Extract the [X, Y] coordinate from the center of the cell holding the provided text.  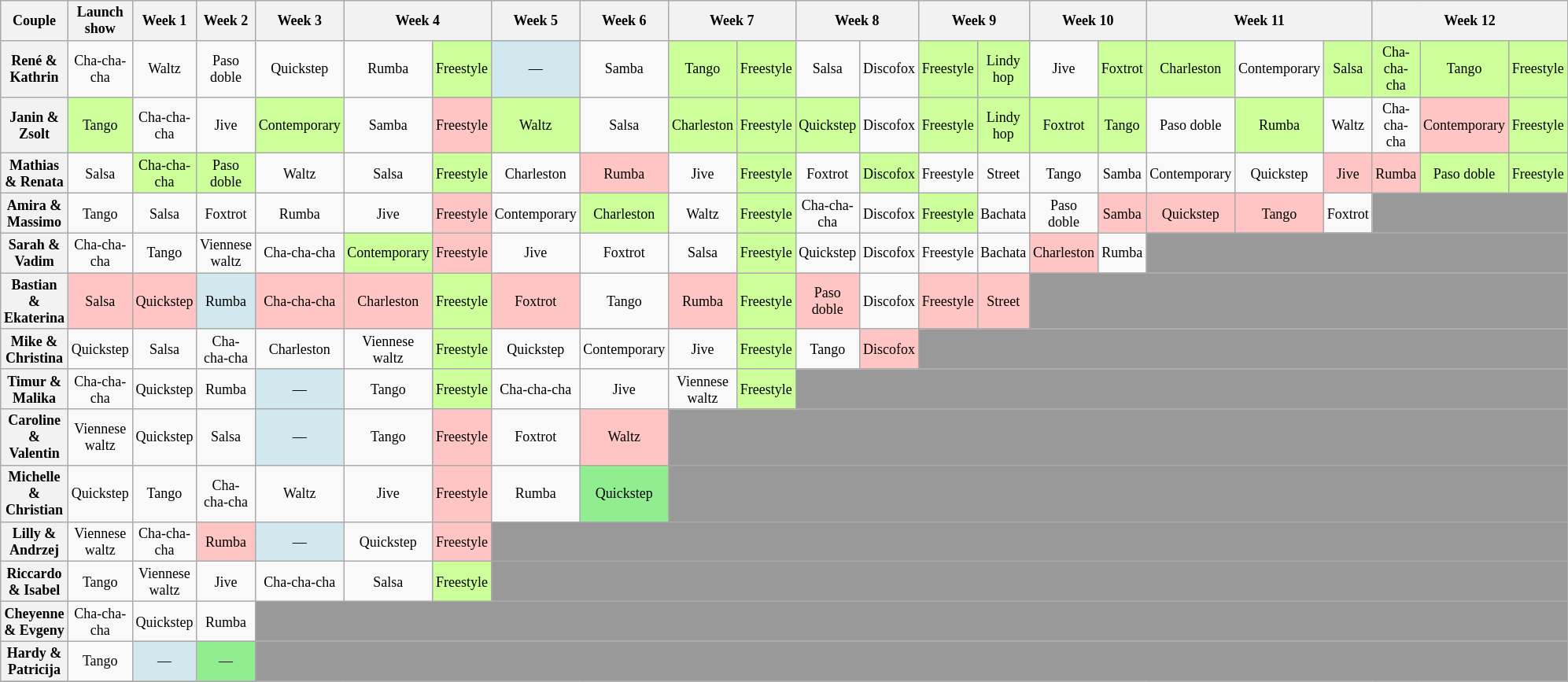
Week 2 [227, 20]
Week 9 [974, 20]
Launch show [100, 20]
Week 3 [299, 20]
Week 1 [164, 20]
Cheyenne & Evgeny [35, 621]
Week 5 [535, 20]
Janin & Zsolt [35, 125]
René & Kathrin [35, 68]
Mathias & Renata [35, 173]
Week 4 [417, 20]
Amira & Massimo [35, 212]
Week 11 [1259, 20]
Week 12 [1470, 20]
Mike & Christina [35, 349]
Hardy & Patricija [35, 661]
Week 7 [732, 20]
Week 6 [625, 20]
Bastian & Ekaterina [35, 301]
Michelle & Christian [35, 493]
Caroline & Valentin [35, 437]
Riccardo & Isabel [35, 582]
Timur & Malika [35, 389]
Week 10 [1088, 20]
Lilly & Andrzej [35, 541]
Couple [35, 20]
Sarah & Vadim [35, 253]
Week 8 [857, 20]
